Identify which cell holds the provided text, then report its [X, Y] central coordinate. 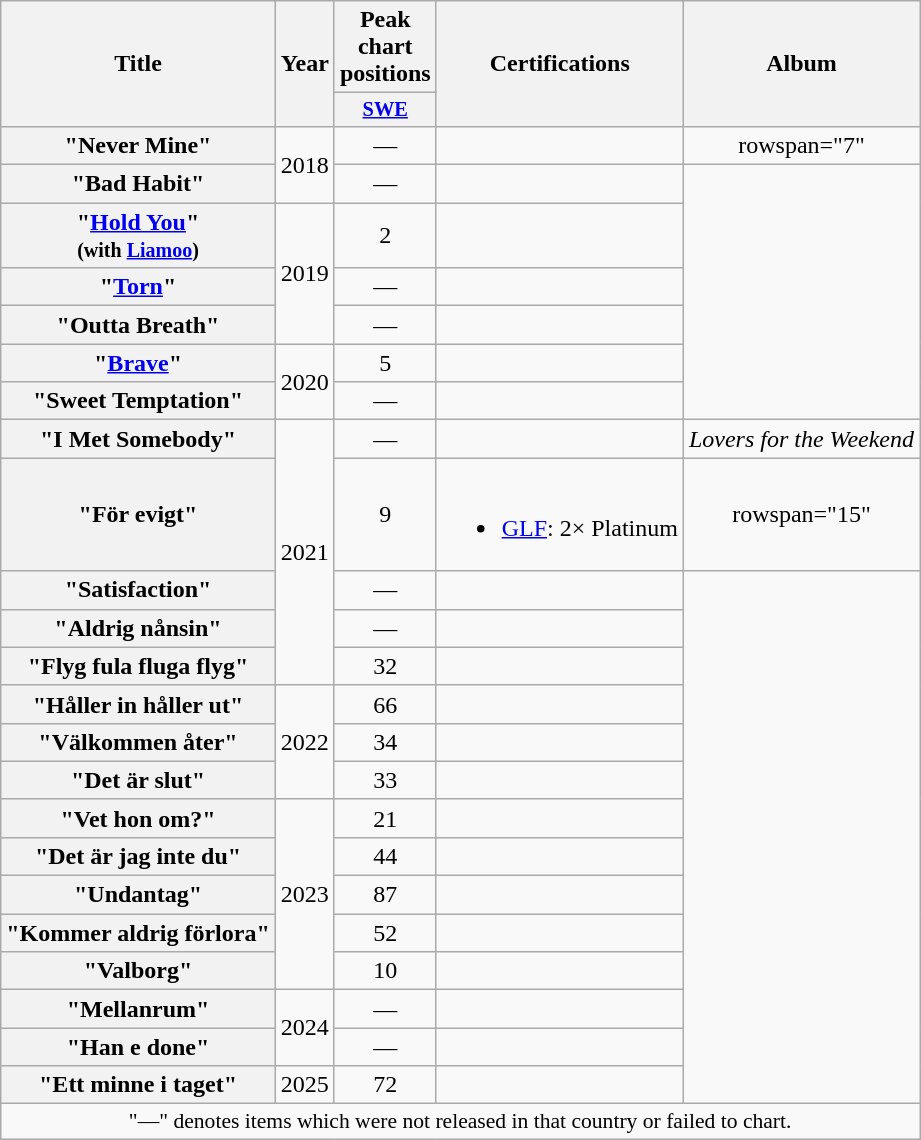
Certifications [560, 64]
"Brave" [138, 363]
21 [385, 818]
44 [385, 856]
"Hold You"(with Liamoo) [138, 236]
2022 [304, 742]
"Det är jag inte du" [138, 856]
rowspan="15" [801, 514]
"Kommer aldrig förlora" [138, 933]
Lovers for the Weekend [801, 439]
33 [385, 780]
"Det är slut" [138, 780]
"Valborg" [138, 971]
2021 [304, 552]
"Håller in håller ut" [138, 704]
2025 [304, 1085]
Album [801, 64]
"Aldrig nånsin" [138, 628]
"Ett minne i taget" [138, 1085]
"Bad Habit" [138, 184]
Title [138, 64]
"Mellanrum" [138, 1009]
"—" denotes items which were not released in that country or failed to chart. [460, 1122]
10 [385, 971]
"Han e done" [138, 1047]
34 [385, 742]
Peak chart positions [385, 47]
66 [385, 704]
"Välkommen åter" [138, 742]
Year [304, 64]
"Sweet Temptation" [138, 401]
SWE [385, 110]
"I Met Somebody" [138, 439]
"Undantag" [138, 895]
9 [385, 514]
87 [385, 895]
2020 [304, 382]
"För evigt" [138, 514]
2024 [304, 1028]
GLF: 2× Platinum [560, 514]
"Satisfaction" [138, 590]
rowspan="7" [801, 145]
"Vet hon om?" [138, 818]
2023 [304, 894]
2018 [304, 164]
"Never Mine" [138, 145]
"Outta Breath" [138, 325]
2 [385, 236]
"Flyg fula fluga flyg" [138, 666]
2019 [304, 274]
32 [385, 666]
"Torn" [138, 287]
5 [385, 363]
72 [385, 1085]
52 [385, 933]
